Identify which cell holds the provided text, then report its [x, y] central coordinate. 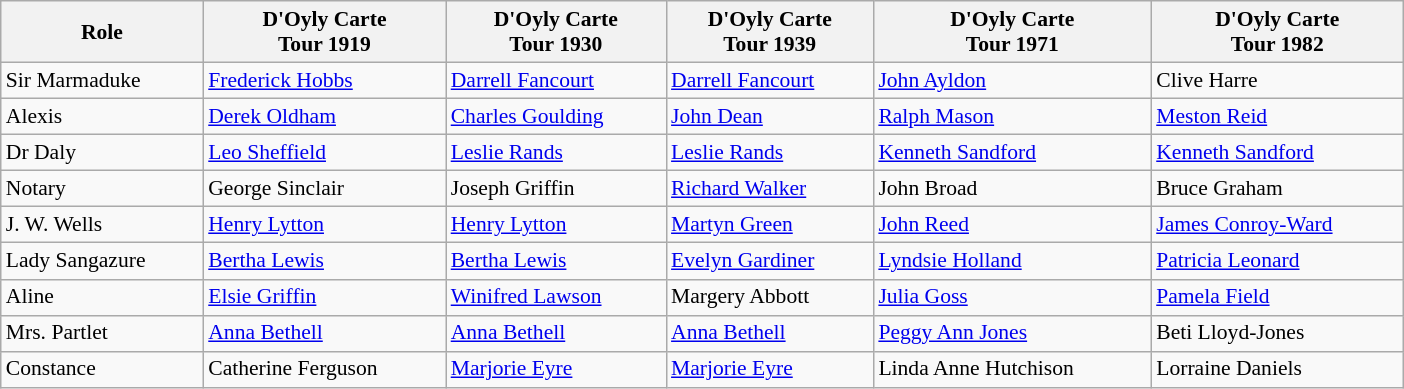
D'Oyly CarteTour 1939 [770, 32]
Lyndsie Holland [1012, 261]
Elsie Griffin [324, 297]
Frederick Hobbs [324, 81]
Ralph Mason [1012, 117]
John Ayldon [1012, 81]
Catherine Ferguson [324, 369]
Linda Anne Hutchison [1012, 369]
Richard Walker [770, 189]
Pamela Field [1277, 297]
Julia Goss [1012, 297]
Leo Sheffield [324, 153]
George Sinclair [324, 189]
Role [102, 32]
James Conroy-Ward [1277, 225]
Peggy Ann Jones [1012, 333]
Margery Abbott [770, 297]
Lady Sangazure [102, 261]
Clive Harre [1277, 81]
Evelyn Gardiner [770, 261]
Charles Goulding [556, 117]
Derek Oldham [324, 117]
Alexis [102, 117]
John Dean [770, 117]
Aline [102, 297]
Lorraine Daniels [1277, 369]
Beti Lloyd-Jones [1277, 333]
Winifred Lawson [556, 297]
Constance [102, 369]
Dr Daly [102, 153]
Mrs. Partlet [102, 333]
John Reed [1012, 225]
D'Oyly CarteTour 1971 [1012, 32]
J. W. Wells [102, 225]
Meston Reid [1277, 117]
D'Oyly CarteTour 1982 [1277, 32]
Martyn Green [770, 225]
Bruce Graham [1277, 189]
Joseph Griffin [556, 189]
D'Oyly CarteTour 1919 [324, 32]
Sir Marmaduke [102, 81]
John Broad [1012, 189]
Notary [102, 189]
Patricia Leonard [1277, 261]
D'Oyly CarteTour 1930 [556, 32]
